Pinpoint the cell where the given text exists, returning its [X, Y] midpoint coordinate. 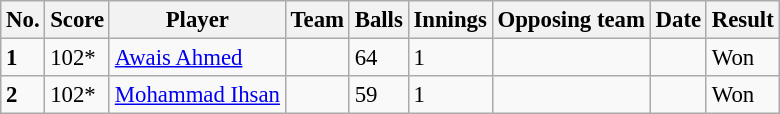
2 [23, 95]
Player [197, 20]
Opposing team [571, 20]
No. [23, 20]
Mohammad Ihsan [197, 95]
Team [317, 20]
Score [78, 20]
Innings [450, 20]
Awais Ahmed [197, 58]
Balls [378, 20]
59 [378, 95]
Result [742, 20]
Date [678, 20]
64 [378, 58]
